Return the (X, Y) coordinate for the center point of the cell that contains the specified text.  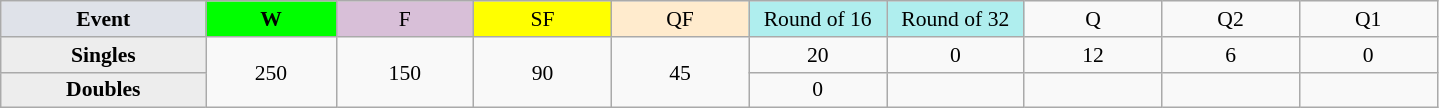
Event (104, 19)
SF (543, 19)
Q2 (1231, 19)
20 (818, 55)
Round of 16 (818, 19)
F (405, 19)
Singles (104, 55)
Round of 32 (955, 19)
250 (271, 72)
90 (543, 72)
W (271, 19)
45 (680, 72)
Q (1093, 19)
150 (405, 72)
Doubles (104, 90)
6 (1231, 55)
12 (1093, 55)
QF (680, 19)
Q1 (1368, 19)
